Capture the cell that displays the provided text and extract its [x, y] central coordinate. 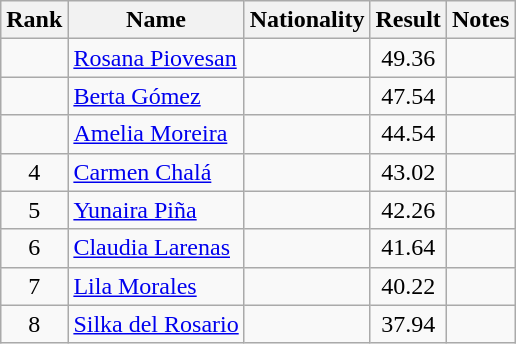
42.26 [408, 210]
7 [34, 286]
Notes [480, 20]
44.54 [408, 134]
Nationality [307, 20]
Claudia Larenas [156, 248]
6 [34, 248]
Silka del Rosario [156, 324]
Result [408, 20]
Rosana Piovesan [156, 58]
Amelia Moreira [156, 134]
41.64 [408, 248]
Carmen Chalá [156, 172]
8 [34, 324]
47.54 [408, 96]
49.36 [408, 58]
Yunaira Piña [156, 210]
Name [156, 20]
4 [34, 172]
Berta Gómez [156, 96]
Rank [34, 20]
5 [34, 210]
37.94 [408, 324]
Lila Morales [156, 286]
43.02 [408, 172]
40.22 [408, 286]
